Return the (X, Y) coordinate for the center point of the cell that contains the specified text.  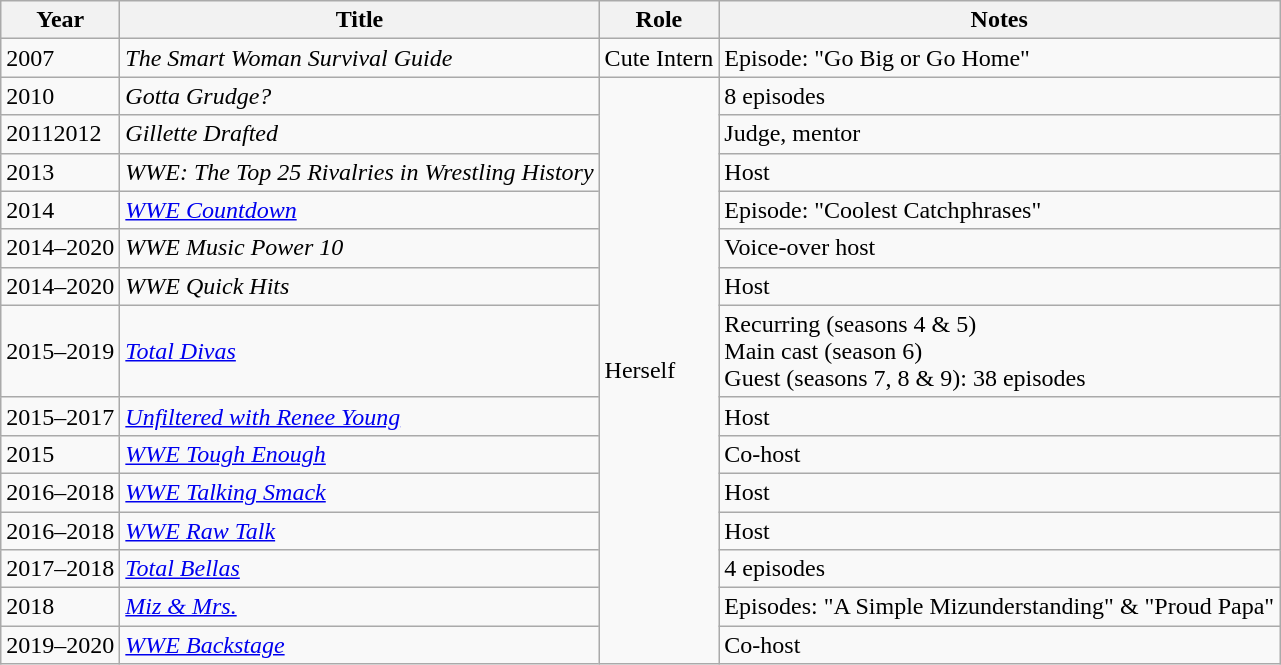
2018 (60, 607)
Voice-over host (1000, 248)
WWE Music Power 10 (360, 248)
20112012 (60, 134)
Role (659, 20)
Gillette Drafted (360, 134)
Gotta Grudge? (360, 96)
2007 (60, 58)
Total Divas (360, 351)
Year (60, 20)
2017–2018 (60, 569)
2013 (60, 172)
Cute Intern (659, 58)
8 episodes (1000, 96)
Herself (659, 370)
4 episodes (1000, 569)
2015–2017 (60, 416)
Total Bellas (360, 569)
Episodes: "A Simple Mizunderstanding" & "Proud Papa" (1000, 607)
Miz & Mrs. (360, 607)
WWE Talking Smack (360, 492)
Notes (1000, 20)
Judge, mentor (1000, 134)
Episode: "Coolest Catchphrases" (1000, 210)
Title (360, 20)
The Smart Woman Survival Guide (360, 58)
Unfiltered with Renee Young (360, 416)
2010 (60, 96)
2014 (60, 210)
WWE Tough Enough (360, 454)
2015 (60, 454)
WWE Quick Hits (360, 286)
Recurring (seasons 4 & 5) Main cast (season 6) Guest (seasons 7, 8 & 9): 38 episodes (1000, 351)
WWE Raw Talk (360, 531)
Episode: "Go Big or Go Home" (1000, 58)
WWE Countdown (360, 210)
2015–2019 (60, 351)
WWE Backstage (360, 645)
WWE: The Top 25 Rivalries in Wrestling History (360, 172)
2019–2020 (60, 645)
